Identify which cell holds the provided text, then report its [x, y] central coordinate. 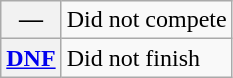
— [31, 20]
Did not compete [146, 20]
Did not finish [146, 58]
DNF [31, 58]
